Identify which cell holds the provided text, then report its [x, y] central coordinate. 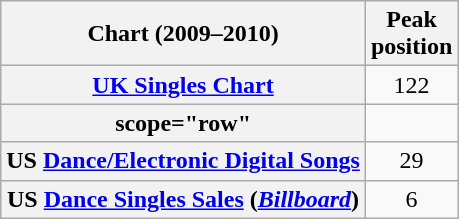
UK Singles Chart [184, 85]
Peakposition [411, 34]
US Dance/Electronic Digital Songs [184, 161]
Chart (2009–2010) [184, 34]
US Dance Singles Sales (Billboard) [184, 199]
scope="row" [184, 123]
6 [411, 199]
122 [411, 85]
29 [411, 161]
